Search for the cell housing the specified text and yield its [X, Y] center coordinate. 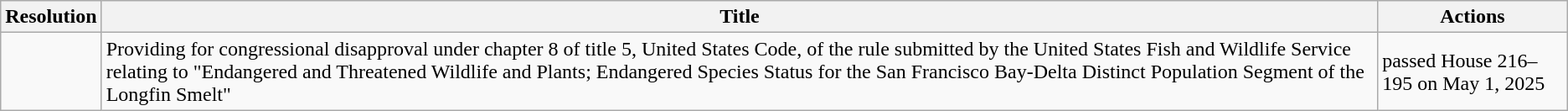
passed House 216–195 on May 1, 2025 [1473, 71]
Actions [1473, 17]
Resolution [51, 17]
Title [740, 17]
